Pinpoint the cell where the given text exists, returning its (X, Y) midpoint coordinate. 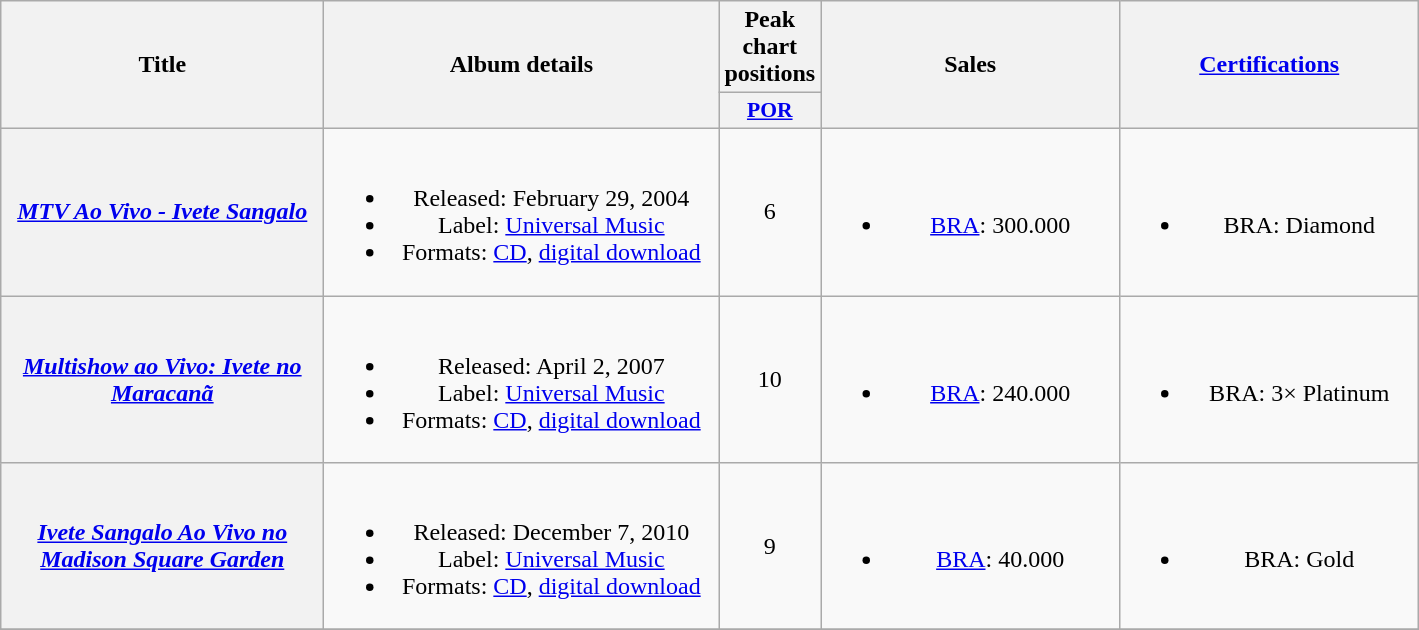
BRA: 300.000 (970, 212)
Released: April 2, 2007Label: Universal MusicFormats: CD, digital download (522, 380)
BRA: 3× Platinum (1270, 380)
10 (770, 380)
Ivete Sangalo Ao Vivo no Madison Square Garden (162, 546)
BRA: 240.000 (970, 380)
Album details (522, 65)
Peak chart positions (770, 47)
BRA: Diamond (1270, 212)
BRA: Gold (1270, 546)
Title (162, 65)
Released: December 7, 2010Label: Universal MusicFormats: CD, digital download (522, 546)
Released: February 29, 2004Label: Universal MusicFormats: CD, digital download (522, 212)
Sales (970, 65)
BRA: 40.000 (970, 546)
Multishow ao Vivo: Ivete no Maracanã (162, 380)
Certifications (1270, 65)
6 (770, 212)
MTV Ao Vivo - Ivete Sangalo (162, 212)
9 (770, 546)
POR (770, 111)
